Detect which cell encompasses the target text, then output its (x, y) center coordinate. 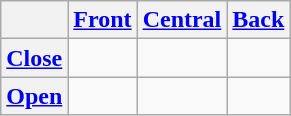
Central (182, 20)
Front (102, 20)
Open (34, 96)
Close (34, 58)
Back (258, 20)
